Capture the cell that displays the provided text and extract its [x, y] central coordinate. 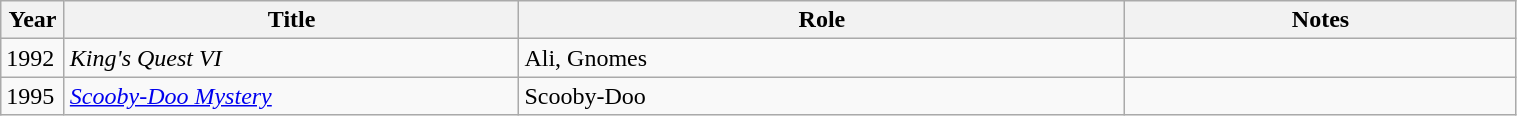
Scooby-Doo Mystery [292, 96]
Ali, Gnomes [822, 58]
King's Quest VI [292, 58]
Role [822, 20]
1995 [33, 96]
1992 [33, 58]
Scooby-Doo [822, 96]
Title [292, 20]
Notes [1320, 20]
Year [33, 20]
